For the text-containing cell, return its midpoint in [x, y] coordinate format. 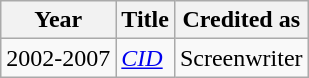
CID [146, 58]
2002-2007 [58, 58]
Title [146, 20]
Credited as [241, 20]
Screenwriter [241, 58]
Year [58, 20]
